Determine the [x, y] coordinate at the center of the cell enclosing the given text.  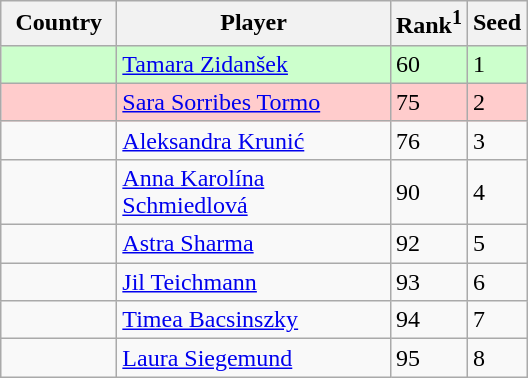
90 [428, 192]
93 [428, 282]
94 [428, 320]
Tamara Zidanšek [254, 64]
8 [496, 358]
2 [496, 102]
75 [428, 102]
95 [428, 358]
Timea Bacsinszky [254, 320]
Aleksandra Krunić [254, 140]
Anna Karolína Schmiedlová [254, 192]
1 [496, 64]
4 [496, 192]
Laura Siegemund [254, 358]
3 [496, 140]
Sara Sorribes Tormo [254, 102]
76 [428, 140]
6 [496, 282]
60 [428, 64]
Player [254, 24]
7 [496, 320]
Country [59, 24]
Rank1 [428, 24]
Jil Teichmann [254, 282]
Seed [496, 24]
Astra Sharma [254, 244]
5 [496, 244]
92 [428, 244]
